Search for the cell housing the specified text and yield its [X, Y] center coordinate. 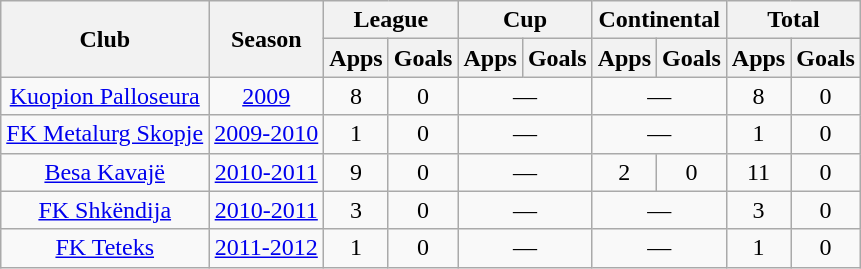
Besa Kavajë [105, 172]
Total [793, 20]
2 [624, 172]
FK Metalurg Skopje [105, 134]
2009 [266, 96]
FK Shkëndija [105, 210]
Club [105, 39]
FK Teteks [105, 248]
League [391, 20]
Continental [659, 20]
Cup [525, 20]
9 [356, 172]
2011-2012 [266, 248]
Season [266, 39]
Kuopion Palloseura [105, 96]
2009-2010 [266, 134]
11 [758, 172]
